Return the [X, Y] coordinate for the center point of the cell that contains the specified text.  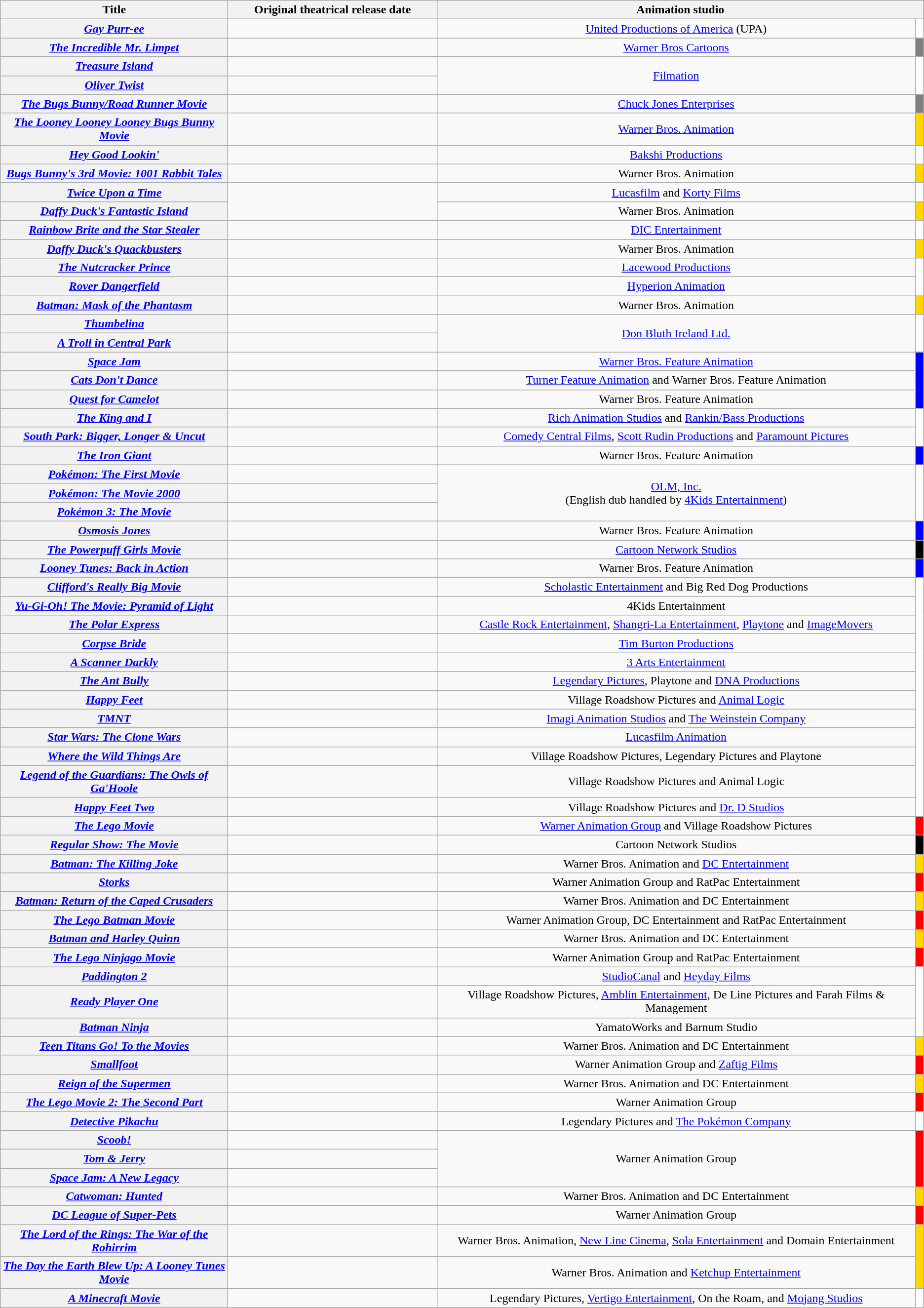
The Ant Bully [115, 681]
Catwoman: Hunted [115, 1196]
Title [115, 10]
The Powerpuff Girls Movie [115, 550]
The Lord of the Rings: The War of the Rohirrim [115, 1240]
Village Roadshow Pictures, Amblin Entertainment, De Line Pictures and Farah Films & Management [676, 1001]
Daffy Duck's Quackbusters [115, 248]
Pokémon: The First Movie [115, 474]
The Bugs Bunny/Road Runner Movie [115, 104]
DC League of Super-Pets [115, 1215]
Treasure Island [115, 66]
Rainbow Brite and the Star Stealer [115, 230]
Happy Feet [115, 700]
Teen Titans Go! To the Movies [115, 1046]
Original theatrical release date [333, 10]
Don Bluth Ireland Ltd. [676, 333]
Batman: The Killing Joke [115, 864]
Oliver Twist [115, 85]
Bakshi Productions [676, 155]
DIC Entertainment [676, 230]
The Polar Express [115, 625]
Gay Purr-ee [115, 29]
YamatoWorks and Barnum Studio [676, 1027]
4Kids Entertainment [676, 606]
Tom & Jerry [115, 1158]
Happy Feet Two [115, 807]
The Looney Looney Looney Bugs Bunny Movie [115, 129]
The Iron Giant [115, 455]
Warner Animation Group and Zaftig Films [676, 1065]
Warner Animation Group, DC Entertainment and RatPac Entertainment [676, 920]
Looney Tunes: Back in Action [115, 568]
Batman: Return of the Caped Crusaders [115, 901]
The Lego Ninjago Movie [115, 957]
The Incredible Mr. Limpet [115, 47]
Twice Upon a Time [115, 192]
Hey Good Lookin' [115, 155]
StudioCanal and Heyday Films [676, 976]
Storks [115, 882]
Filmation [676, 76]
The Lego Batman Movie [115, 920]
Village Roadshow Pictures and Dr. D Studios [676, 807]
Yu-Gi-Oh! The Movie: Pyramid of Light [115, 606]
The King and I [115, 418]
TMNT [115, 718]
Chuck Jones Enterprises [676, 104]
OLM, Inc.(English dub handled by 4Kids Entertainment) [676, 493]
Scoob! [115, 1140]
Clifford's Really Big Movie [115, 587]
Lucasfilm Animation [676, 737]
Lacewood Productions [676, 268]
Hyperion Animation [676, 286]
Legendary Pictures, Vertigo Entertainment, On the Roam, and Mojang Studios [676, 1298]
Daffy Duck's Fantastic Island [115, 211]
South Park: Bigger, Longer & Uncut [115, 436]
A Scanner Darkly [115, 662]
A Troll in Central Park [115, 343]
Batman: Mask of the Phantasm [115, 305]
The Nutcracker Prince [115, 268]
Rich Animation Studios and Rankin/Bass Productions [676, 418]
Tim Burton Productions [676, 643]
Smallfoot [115, 1065]
Rover Dangerfield [115, 286]
Osmosis Jones [115, 530]
Bugs Bunny's 3rd Movie: 1001 Rabbit Tales [115, 173]
Lucasfilm and Korty Films [676, 192]
Ready Player One [115, 1001]
Space Jam [115, 361]
Paddington 2 [115, 976]
Pokémon: The Movie 2000 [115, 493]
The Day the Earth Blew Up: A Looney Tunes Movie [115, 1273]
Warner Bros. Animation, New Line Cinema, Sola Entertainment and Domain Entertainment [676, 1240]
Imagi Animation Studios and The Weinstein Company [676, 718]
Legend of the Guardians: The Owls of Ga'Hoole [115, 781]
Regular Show: The Movie [115, 844]
Pokémon 3: The Movie [115, 512]
Turner Feature Animation and Warner Bros. Feature Animation [676, 380]
United Productions of America (UPA) [676, 29]
Village Roadshow Pictures, Legendary Pictures and Playtone [676, 756]
Cats Don't Dance [115, 380]
Warner Bros Cartoons [676, 47]
Comedy Central Films, Scott Rudin Productions and Paramount Pictures [676, 436]
The Lego Movie 2: The Second Part [115, 1102]
Thumbelina [115, 324]
Animation studio [680, 10]
Star Wars: The Clone Wars [115, 737]
Legendary Pictures, Playtone and DNA Productions [676, 681]
Batman Ninja [115, 1027]
Quest for Camelot [115, 399]
Castle Rock Entertainment, Shangri-La Entertainment, Playtone and ImageMovers [676, 625]
The Lego Movie [115, 826]
A Minecraft Movie [115, 1298]
Batman and Harley Quinn [115, 939]
3 Arts Entertainment [676, 662]
Scholastic Entertainment and Big Red Dog Productions [676, 587]
Corpse Bride [115, 643]
Warner Animation Group and Village Roadshow Pictures [676, 826]
Reign of the Supermen [115, 1083]
Warner Bros. Animation and Ketchup Entertainment [676, 1273]
Legendary Pictures and The Pokémon Company [676, 1121]
Space Jam: A New Legacy [115, 1178]
Detective Pikachu [115, 1121]
Where the Wild Things Are [115, 756]
